Capture the cell that displays the provided text and extract its (X, Y) central coordinate. 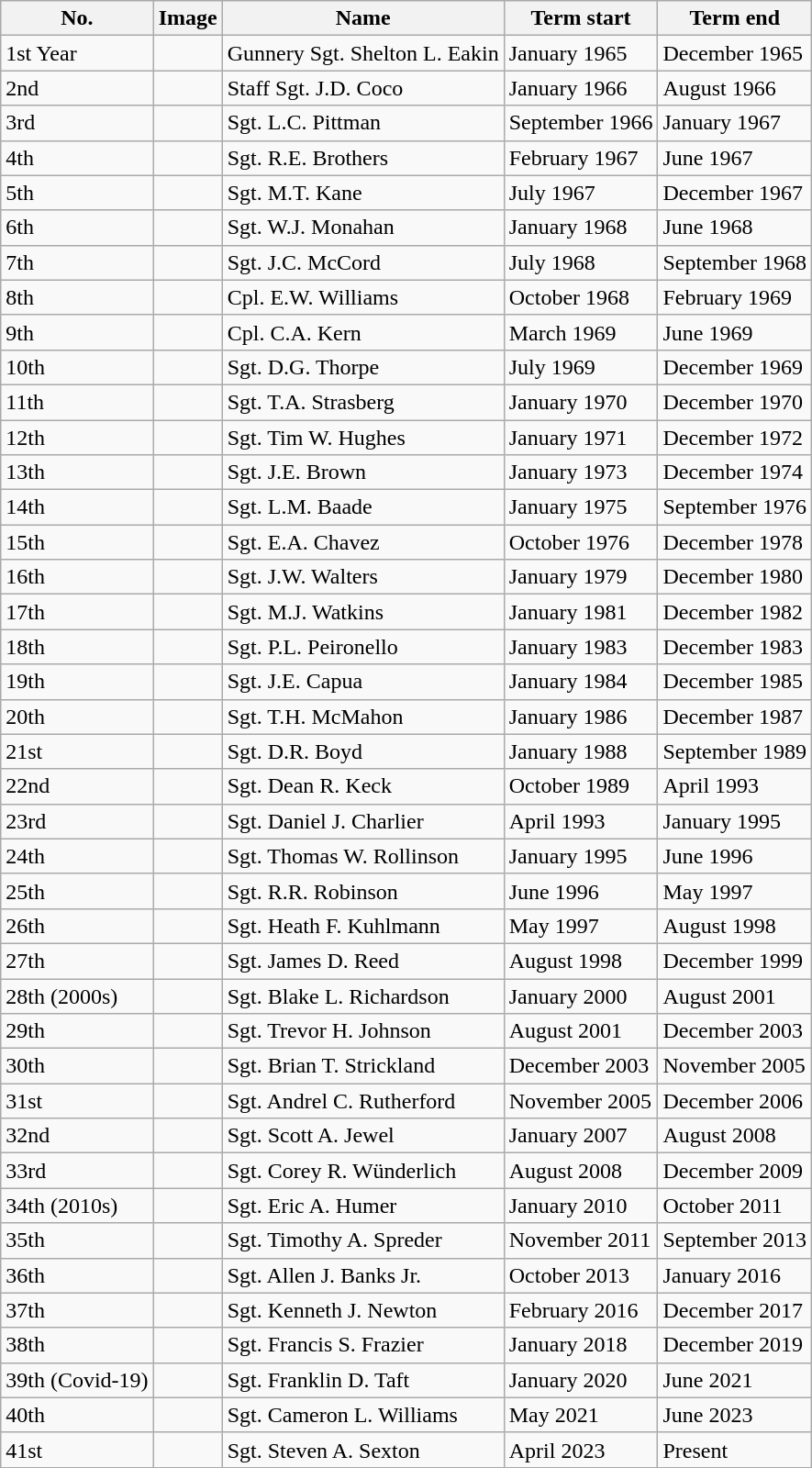
3rd (77, 123)
Sgt. R.R. Robinson (363, 891)
September 1968 (735, 262)
Name (363, 18)
Sgt. Tim W. Hughes (363, 438)
January 1965 (581, 53)
January 1966 (581, 88)
July 1968 (581, 262)
Sgt. T.A. Strasberg (363, 402)
12th (77, 438)
38th (77, 1345)
October 2013 (581, 1275)
Sgt. J.C. McCord (363, 262)
December 1982 (735, 612)
July 1967 (581, 193)
February 2016 (581, 1310)
January 1988 (581, 751)
Sgt. Timothy A. Spreder (363, 1240)
January 2016 (735, 1275)
Term start (581, 18)
Sgt. Cameron L. Williams (363, 1415)
16th (77, 577)
20th (77, 717)
Sgt. D.R. Boyd (363, 751)
35th (77, 1240)
Sgt. Daniel J. Charlier (363, 821)
39th (Covid-19) (77, 1380)
27th (77, 961)
Gunnery Sgt. Shelton L. Eakin (363, 53)
January 1975 (581, 507)
Sgt. Steven A. Sexton (363, 1450)
October 1976 (581, 542)
Sgt. Franklin D. Taft (363, 1380)
1st Year (77, 53)
41st (77, 1450)
June 1969 (735, 332)
January 2020 (581, 1380)
Sgt. T.H. McMahon (363, 717)
December 1980 (735, 577)
December 1970 (735, 402)
8th (77, 297)
November 2011 (581, 1240)
22nd (77, 786)
December 1974 (735, 473)
January 1967 (735, 123)
5th (77, 193)
June 1967 (735, 158)
Sgt. Heath F. Kuhlmann (363, 926)
Sgt. L.M. Baade (363, 507)
31st (77, 1101)
September 1976 (735, 507)
No. (77, 18)
11th (77, 402)
December 1999 (735, 961)
Cpl. E.W. Williams (363, 297)
January 1968 (581, 228)
28th (2000s) (77, 995)
Term end (735, 18)
February 1967 (581, 158)
October 1989 (581, 786)
December 1985 (735, 682)
January 2018 (581, 1345)
13th (77, 473)
June 2023 (735, 1415)
34th (2010s) (77, 1206)
Sgt. Scott A. Jewel (363, 1136)
10th (77, 367)
9th (77, 332)
Sgt. J.W. Walters (363, 577)
Sgt. J.E. Capua (363, 682)
Sgt. Dean R. Keck (363, 786)
January 1973 (581, 473)
December 1967 (735, 193)
January 2000 (581, 995)
December 1972 (735, 438)
Sgt. P.L. Peironello (363, 647)
Sgt. L.C. Pittman (363, 123)
Present (735, 1450)
33rd (77, 1171)
January 1986 (581, 717)
37th (77, 1310)
September 1966 (581, 123)
29th (77, 1031)
January 1983 (581, 647)
7th (77, 262)
December 1983 (735, 647)
15th (77, 542)
Sgt. Andrel C. Rutherford (363, 1101)
Sgt. Brian T. Strickland (363, 1066)
January 2007 (581, 1136)
September 2013 (735, 1240)
40th (77, 1415)
Sgt. D.G. Thorpe (363, 367)
18th (77, 647)
14th (77, 507)
Sgt. James D. Reed (363, 961)
December 2009 (735, 1171)
March 1969 (581, 332)
April 2023 (581, 1450)
Sgt. J.E. Brown (363, 473)
Sgt. Trevor H. Johnson (363, 1031)
17th (77, 612)
Image (187, 18)
December 2017 (735, 1310)
24th (77, 856)
October 1968 (581, 297)
6th (77, 228)
Sgt. W.J. Monahan (363, 228)
August 1966 (735, 88)
Sgt. Blake L. Richardson (363, 995)
June 1968 (735, 228)
January 1971 (581, 438)
Sgt. E.A. Chavez (363, 542)
January 1970 (581, 402)
December 1978 (735, 542)
Sgt. Thomas W. Rollinson (363, 856)
September 1989 (735, 751)
32nd (77, 1136)
December 1969 (735, 367)
Sgt. R.E. Brothers (363, 158)
December 2019 (735, 1345)
4th (77, 158)
Cpl. C.A. Kern (363, 332)
October 2011 (735, 1206)
36th (77, 1275)
21st (77, 751)
December 2006 (735, 1101)
July 1969 (581, 367)
Sgt. Corey R. Wünderlich (363, 1171)
January 1979 (581, 577)
February 1969 (735, 297)
Sgt. Kenneth J. Newton (363, 1310)
Sgt. Eric A. Humer (363, 1206)
25th (77, 891)
19th (77, 682)
23rd (77, 821)
26th (77, 926)
June 2021 (735, 1380)
Sgt. Francis S. Frazier (363, 1345)
Staff Sgt. J.D. Coco (363, 88)
Sgt. Allen J. Banks Jr. (363, 1275)
January 1981 (581, 612)
2nd (77, 88)
May 2021 (581, 1415)
December 1965 (735, 53)
30th (77, 1066)
December 1987 (735, 717)
Sgt. M.T. Kane (363, 193)
Sgt. M.J. Watkins (363, 612)
January 1984 (581, 682)
January 2010 (581, 1206)
